Return (X, Y) of the center of cell containing provided text 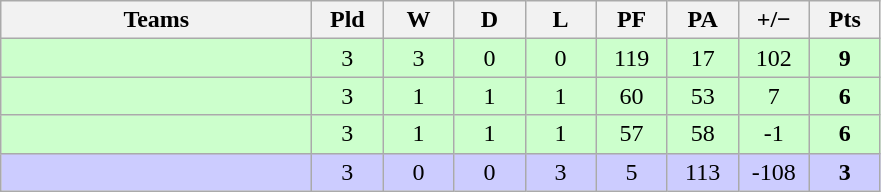
9 (844, 58)
57 (632, 134)
58 (702, 134)
113 (702, 172)
D (490, 20)
119 (632, 58)
7 (774, 96)
-108 (774, 172)
-1 (774, 134)
Pld (348, 20)
5 (632, 172)
Teams (156, 20)
W (418, 20)
60 (632, 96)
102 (774, 58)
+/− (774, 20)
53 (702, 96)
Pts (844, 20)
PA (702, 20)
L (560, 20)
PF (632, 20)
17 (702, 58)
